Provide the [x, y] coordinate of the cell's center where the given text is located.  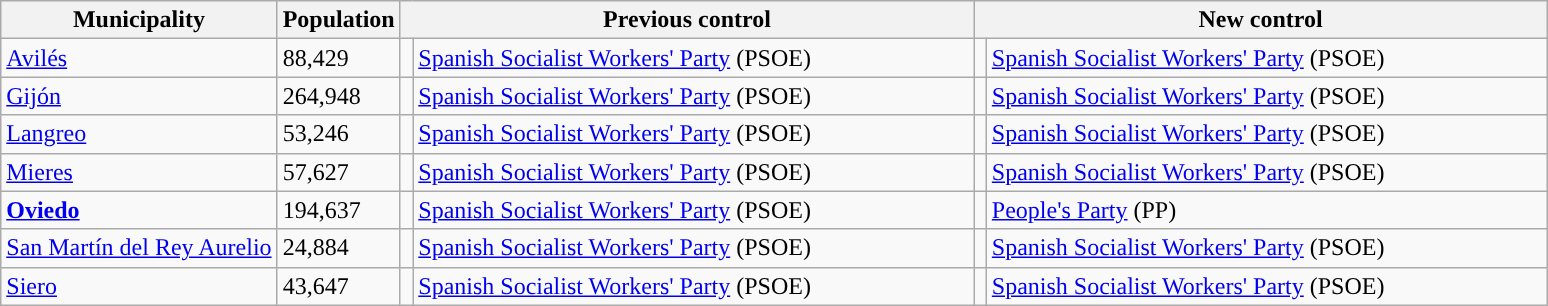
264,948 [338, 96]
53,246 [338, 134]
People's Party (PP) [1266, 210]
Gijón [139, 96]
57,627 [338, 172]
Municipality [139, 20]
Oviedo [139, 210]
Population [338, 20]
San Martín del Rey Aurelio [139, 248]
Previous control [687, 20]
Mieres [139, 172]
Siero [139, 286]
Avilés [139, 58]
88,429 [338, 58]
24,884 [338, 248]
43,647 [338, 286]
Langreo [139, 134]
194,637 [338, 210]
New control [1261, 20]
